Find where the given text appears and provide that cell's center as (x, y) coordinate. 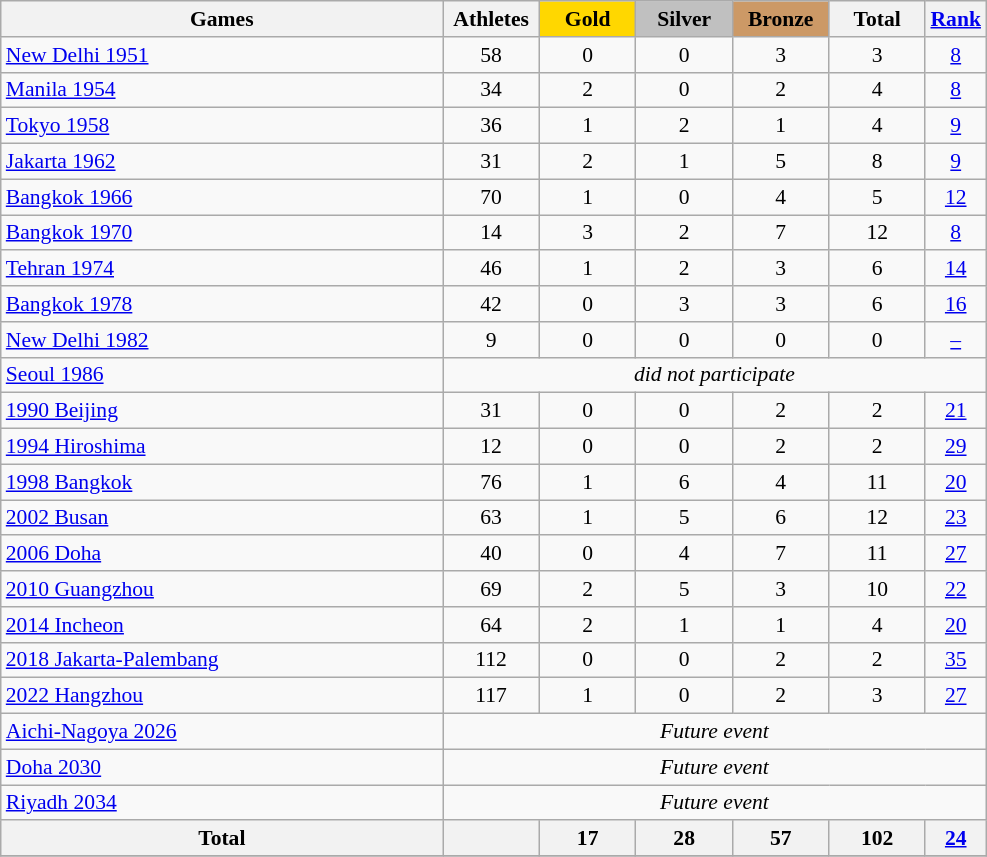
2014 Incheon (222, 624)
24 (956, 838)
58 (492, 54)
102 (878, 838)
40 (492, 553)
Bangkok 1978 (222, 304)
23 (956, 518)
Bangkok 1966 (222, 197)
Games (222, 19)
Seoul 1986 (222, 375)
34 (492, 90)
Jakarta 1962 (222, 161)
2006 Doha (222, 553)
Manila 1954 (222, 90)
2010 Guangzhou (222, 589)
70 (492, 197)
Tehran 1974 (222, 268)
1998 Bangkok (222, 482)
112 (492, 660)
36 (492, 126)
28 (684, 838)
57 (780, 838)
Aichi-Nagoya 2026 (222, 731)
2022 Hangzhou (222, 696)
21 (956, 411)
Riyadh 2034 (222, 802)
35 (956, 660)
New Delhi 1982 (222, 339)
46 (492, 268)
1990 Beijing (222, 411)
117 (492, 696)
63 (492, 518)
42 (492, 304)
10 (878, 589)
2002 Busan (222, 518)
1994 Hiroshima (222, 446)
2018 Jakarta-Palembang (222, 660)
Athletes (492, 19)
– (956, 339)
Rank (956, 19)
Gold (588, 19)
Silver (684, 19)
16 (956, 304)
64 (492, 624)
Bronze (780, 19)
Bangkok 1970 (222, 232)
22 (956, 589)
17 (588, 838)
New Delhi 1951 (222, 54)
did not participate (714, 375)
29 (956, 446)
Tokyo 1958 (222, 126)
76 (492, 482)
69 (492, 589)
Doha 2030 (222, 767)
